Locate the cell with the specified text and output its (x, y) center coordinate. 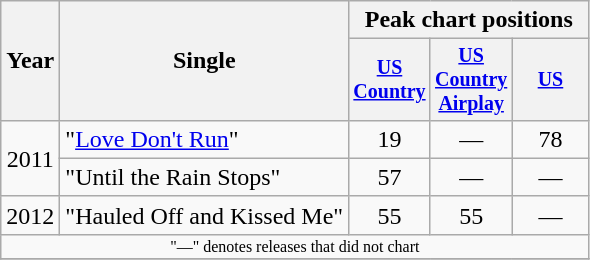
"—" denotes releases that did not chart (295, 246)
57 (390, 177)
2012 (30, 215)
Single (204, 61)
19 (390, 139)
Year (30, 61)
"Love Don't Run" (204, 139)
US Country (390, 80)
2011 (30, 158)
78 (550, 139)
US Country Airplay (471, 80)
Peak chart positions (469, 20)
US (550, 80)
"Hauled Off and Kissed Me" (204, 215)
"Until the Rain Stops" (204, 177)
